Capture the cell that displays the provided text and extract its (X, Y) central coordinate. 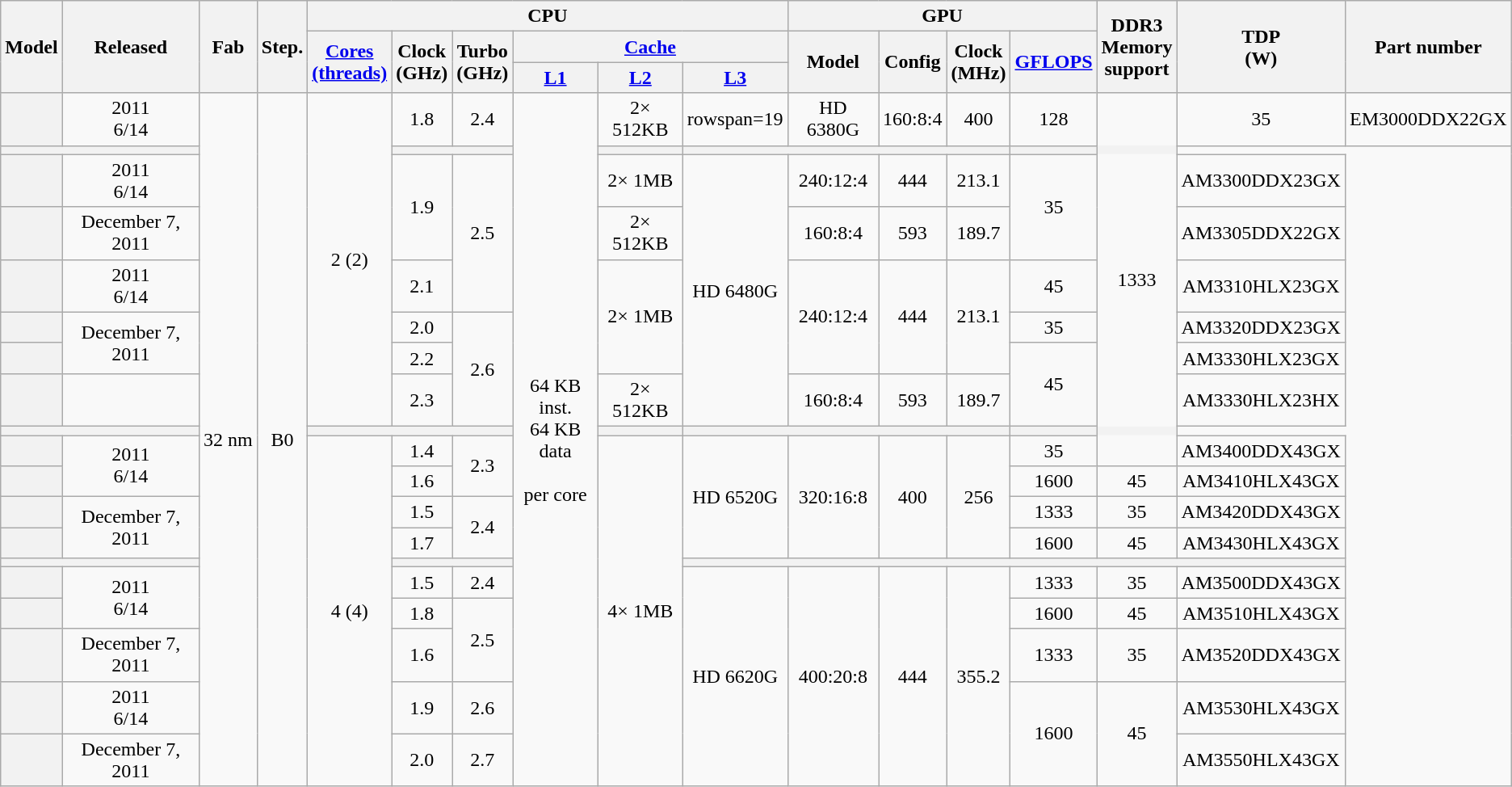
2.2 (422, 358)
32 nm (229, 440)
4× 1MB (640, 611)
AM3420DDX43GX (1261, 512)
AM3305DDX22GX (1261, 233)
Part number (1428, 47)
GPU (942, 16)
AM3510HLX43GX (1261, 613)
AM3500DDX43GX (1261, 583)
AM3300DDX23GX (1261, 181)
AM3400DDX43GX (1261, 450)
HD 6620G (735, 677)
Turbo(GHz) (483, 62)
2.1 (422, 286)
256 (979, 496)
Clock(GHz) (422, 62)
HD 6520G (735, 496)
HD 6480G (735, 290)
1.7 (422, 543)
AM3320DDX23GX (1261, 327)
CPU (548, 16)
B0 (282, 440)
HD 6380G (833, 120)
L2 (640, 78)
AM3550HLX43GX (1261, 760)
Released (131, 47)
AM3530HLX43GX (1261, 708)
1.4 (422, 450)
2 (2) (350, 259)
AM3520DDX43GX (1261, 654)
EM3000DDX22GX (1428, 120)
DDR3Memorysupport (1137, 47)
TDP(W) (1261, 47)
64 KB inst.64 KB dataper core (556, 440)
GFLOPS (1053, 62)
AM3330HLX23HX (1261, 399)
L3 (735, 78)
AM3310HLX23GX (1261, 286)
Cache (650, 47)
4 (4) (350, 611)
355.2 (979, 677)
128 (1053, 120)
AM3410HLX43GX (1261, 482)
2.7 (483, 760)
Step. (282, 47)
Config (913, 62)
Fab (229, 47)
400:20:8 (833, 677)
Cores(threads) (350, 62)
rowspan=19 (735, 120)
AM3430HLX43GX (1261, 543)
AM3330HLX23GX (1261, 358)
320:16:8 (833, 496)
L1 (556, 78)
Clock(MHz) (979, 62)
